Scan for the cell matching the given text and deliver its (X, Y) coordinate at center. 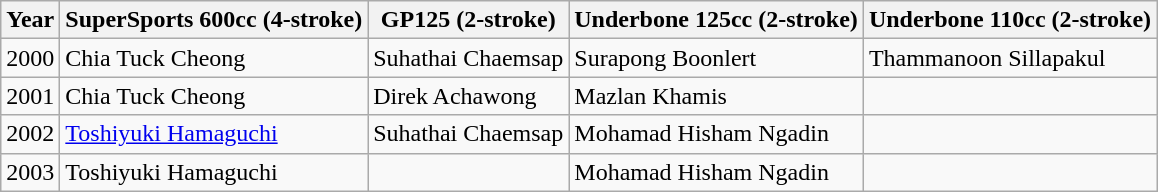
2000 (30, 58)
2001 (30, 96)
Thammanoon Sillapakul (1010, 58)
2003 (30, 172)
Direk Achawong (468, 96)
GP125 (2-stroke) (468, 20)
Underbone 125cc (2-stroke) (716, 20)
Mazlan Khamis (716, 96)
Underbone 110cc (2-stroke) (1010, 20)
2002 (30, 134)
SuperSports 600cc (4-stroke) (214, 20)
Surapong Boonlert (716, 58)
Year (30, 20)
